Identify which cell holds the provided text, then report its [x, y] central coordinate. 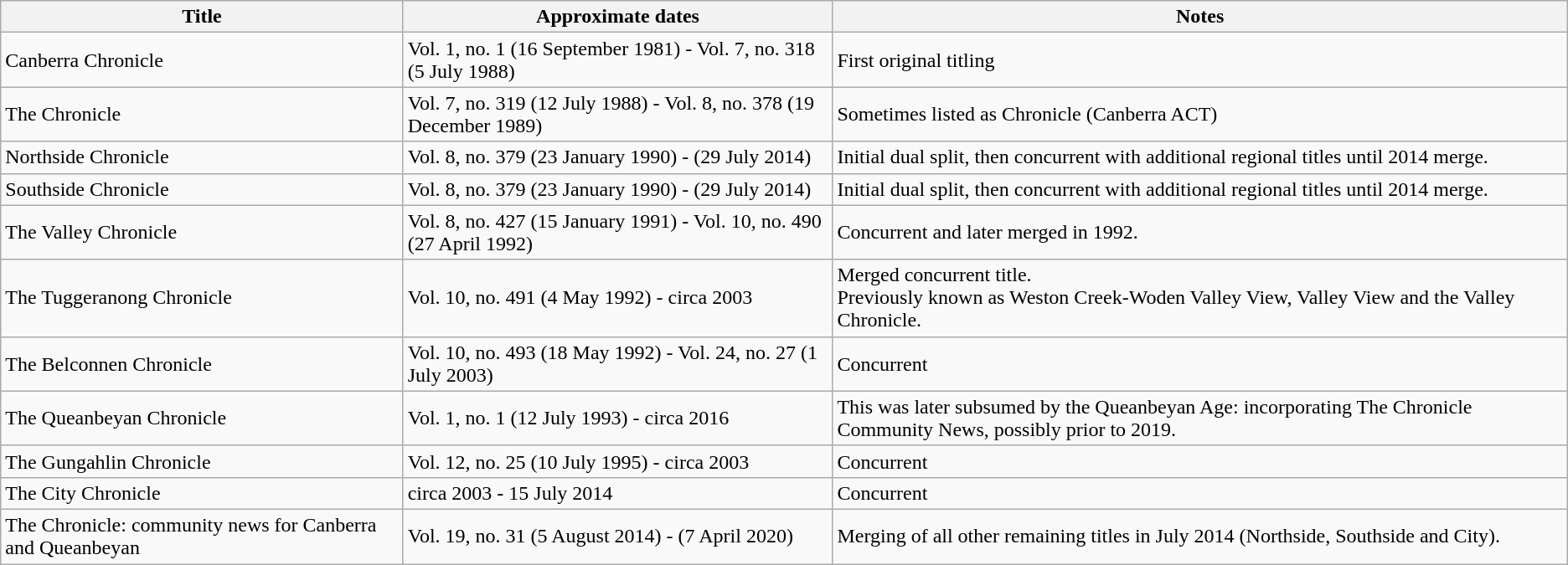
Canberra Chronicle [202, 60]
This was later subsumed by the Queanbeyan Age: incorporating The Chronicle Community News, possibly prior to 2019. [1199, 419]
The Chronicle [202, 114]
Title [202, 17]
Vol. 7, no. 319 (12 July 1988) - Vol. 8, no. 378 (19 December 1989) [618, 114]
Vol. 8, no. 427 (15 January 1991) - Vol. 10, no. 490 (27 April 1992) [618, 233]
Vol. 1, no. 1 (16 September 1981) - Vol. 7, no. 318 (5 July 1988) [618, 60]
First original titling [1199, 60]
Sometimes listed as Chronicle (Canberra ACT) [1199, 114]
Vol. 10, no. 493 (18 May 1992) - Vol. 24, no. 27 (1 July 2003) [618, 363]
The Valley Chronicle [202, 233]
Northside Chronicle [202, 157]
Vol. 10, no. 491 (4 May 1992) - circa 2003 [618, 298]
Vol. 19, no. 31 (5 August 2014) - (7 April 2020) [618, 536]
Merged concurrent title.Previously known as Weston Creek-Woden Valley View, Valley View and the Valley Chronicle. [1199, 298]
Vol. 1, no. 1 (12 July 1993) - circa 2016 [618, 419]
Notes [1199, 17]
Merging of all other remaining titles in July 2014 (Northside, Southside and City). [1199, 536]
The Tuggeranong Chronicle [202, 298]
Concurrent and later merged in 1992. [1199, 233]
The Queanbeyan Chronicle [202, 419]
The Chronicle: community news for Canberra and Queanbeyan [202, 536]
The Belconnen Chronicle [202, 363]
Southside Chronicle [202, 189]
circa 2003 - 15 July 2014 [618, 493]
The City Chronicle [202, 493]
Vol. 12, no. 25 (10 July 1995) - circa 2003 [618, 461]
The Gungahlin Chronicle [202, 461]
Approximate dates [618, 17]
